Search for the cell housing the specified text and yield its (X, Y) center coordinate. 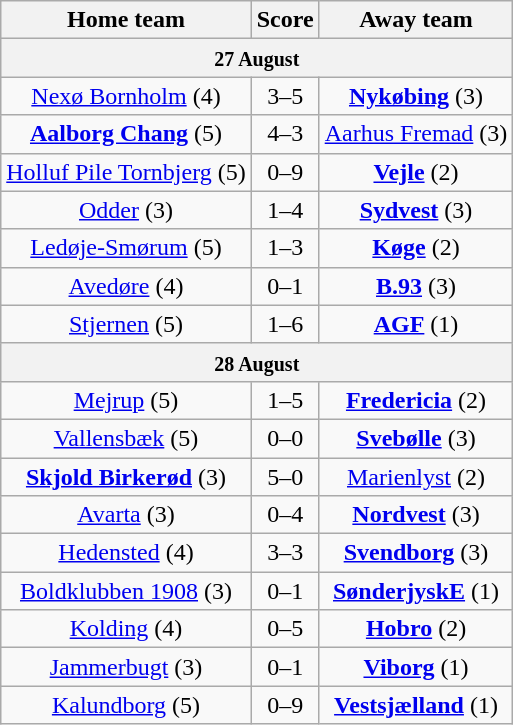
Marienlyst (2) (416, 477)
0–5 (285, 629)
Hedensted (4) (126, 553)
Mejrup (5) (126, 400)
Boldklubben 1908 (3) (126, 591)
Avarta (3) (126, 515)
Aalborg Chang (5) (126, 134)
Nexø Bornholm (4) (126, 96)
Odder (3) (126, 210)
28 August (257, 362)
Kolding (4) (126, 629)
Sydvest (3) (416, 210)
SønderjyskE (1) (416, 591)
Holluf Pile Tornbjerg (5) (126, 172)
Nykøbing (3) (416, 96)
B.93 (3) (416, 286)
AGF (1) (416, 324)
27 August (257, 58)
Score (285, 20)
Hobro (2) (416, 629)
Svebølle (3) (416, 438)
3–3 (285, 553)
1–5 (285, 400)
Stjernen (5) (126, 324)
Køge (2) (416, 248)
Fredericia (2) (416, 400)
Svendborg (3) (416, 553)
Viborg (1) (416, 667)
1–6 (285, 324)
5–0 (285, 477)
Away team (416, 20)
Aarhus Fremad (3) (416, 134)
0–0 (285, 438)
Jammerbugt (3) (126, 667)
Skjold Birkerød (3) (126, 477)
Ledøje-Smørum (5) (126, 248)
4–3 (285, 134)
Vestsjælland (1) (416, 705)
Kalundborg (5) (126, 705)
3–5 (285, 96)
Vejle (2) (416, 172)
1–3 (285, 248)
0–4 (285, 515)
1–4 (285, 210)
Nordvest (3) (416, 515)
Avedøre (4) (126, 286)
Home team (126, 20)
Vallensbæk (5) (126, 438)
